Return [X, Y] of the center of cell containing provided text 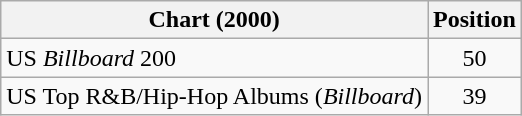
50 [475, 58]
US Billboard 200 [214, 58]
US Top R&B/Hip-Hop Albums (Billboard) [214, 96]
39 [475, 96]
Position [475, 20]
Chart (2000) [214, 20]
